Scan for the cell matching the given text and deliver its [x, y] coordinate at center. 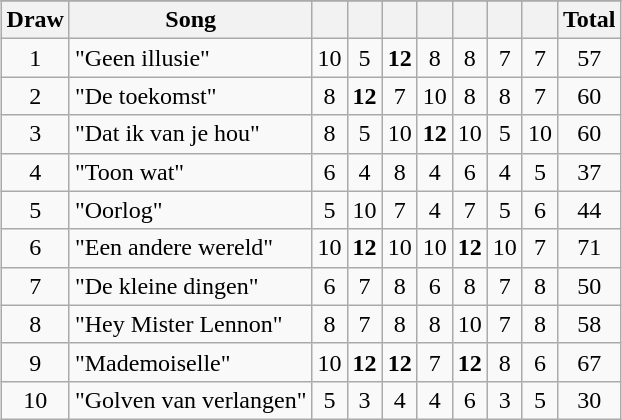
"Mademoiselle" [190, 362]
9 [35, 362]
44 [589, 210]
Total [589, 20]
1 [35, 58]
"Een andere wereld" [190, 248]
"Oorlog" [190, 210]
67 [589, 362]
50 [589, 286]
"Geen illusie" [190, 58]
"De kleine dingen" [190, 286]
"De toekomst" [190, 96]
57 [589, 58]
Song [190, 20]
71 [589, 248]
58 [589, 324]
30 [589, 400]
37 [589, 172]
"Hey Mister Lennon" [190, 324]
"Golven van verlangen" [190, 400]
2 [35, 96]
"Toon wat" [190, 172]
Draw [35, 20]
"Dat ik van je hou" [190, 134]
